Return the (x, y) coordinate for the center point of the cell that contains the specified text.  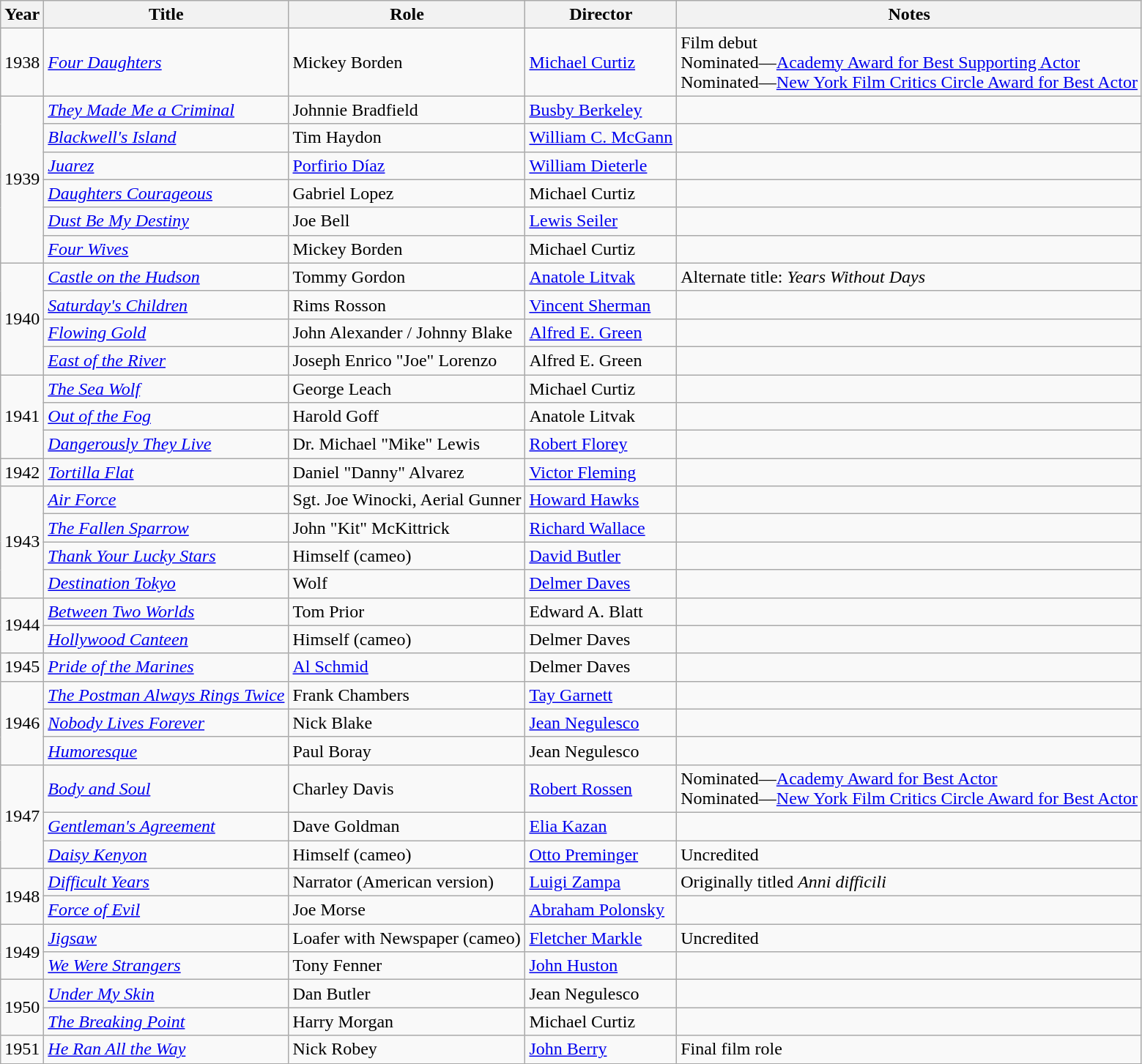
Notes (910, 15)
Tay Garnett (601, 695)
Luigi Zampa (601, 882)
Abraham Polonsky (601, 910)
Dangerously They Live (166, 444)
Vincent Sherman (601, 305)
Nominated—Academy Award for Best Actor Nominated—New York Film Critics Circle Award for Best Actor (910, 788)
Sgt. Joe Winocki, Aerial Gunner (407, 500)
1940 (22, 319)
1938 (22, 62)
Al Schmid (407, 667)
Nobody Lives Forever (166, 723)
Nick Robey (407, 1049)
1950 (22, 1008)
John Huston (601, 966)
Hollywood Canteen (166, 639)
1941 (22, 417)
Tom Prior (407, 611)
Porfirio Díaz (407, 165)
1944 (22, 625)
1947 (22, 816)
Between Two Worlds (166, 611)
Lewis Seiler (601, 221)
Nick Blake (407, 723)
We Were Strangers (166, 966)
Daisy Kenyon (166, 855)
Role (407, 15)
Joe Bell (407, 221)
Rims Rosson (407, 305)
Destination Tokyo (166, 584)
1943 (22, 542)
Jigsaw (166, 938)
The Breaking Point (166, 1022)
Narrator (American version) (407, 882)
Originally titled Anni difficili (910, 882)
Four Daughters (166, 62)
They Made Me a Criminal (166, 110)
Fletcher Markle (601, 938)
Joseph Enrico "Joe" Lorenzo (407, 360)
Daniel "Danny" Alvarez (407, 472)
John Berry (601, 1049)
Harry Morgan (407, 1022)
Out of the Fog (166, 417)
Air Force (166, 500)
Victor Fleming (601, 472)
1942 (22, 472)
Charley Davis (407, 788)
Tim Haydon (407, 138)
Frank Chambers (407, 695)
Harold Goff (407, 417)
Busby Berkeley (601, 110)
Saturday's Children (166, 305)
David Butler (601, 556)
Flowing Gold (166, 332)
Tortilla Flat (166, 472)
Force of Evil (166, 910)
Dust Be My Destiny (166, 221)
Gabriel Lopez (407, 193)
Joe Morse (407, 910)
Dan Butler (407, 994)
Elia Kazan (601, 826)
The Fallen Sparrow (166, 528)
The Sea Wolf (166, 389)
Loafer with Newspaper (cameo) (407, 938)
Johnnie Bradfield (407, 110)
John "Kit" McKittrick (407, 528)
Final film role (910, 1049)
1949 (22, 952)
Pride of the Marines (166, 667)
Robert Rossen (601, 788)
Edward A. Blatt (601, 611)
1951 (22, 1049)
Dave Goldman (407, 826)
Gentleman's Agreement (166, 826)
Alternate title: Years Without Days (910, 277)
Body and Soul (166, 788)
John Alexander / Johnny Blake (407, 332)
1948 (22, 896)
1939 (22, 179)
Blackwell's Island (166, 138)
Thank Your Lucky Stars (166, 556)
The Postman Always Rings Twice (166, 695)
Howard Hawks (601, 500)
Wolf (407, 584)
Otto Preminger (601, 855)
William C. McGann (601, 138)
Title (166, 15)
He Ran All the Way (166, 1049)
Richard Wallace (601, 528)
Juarez (166, 165)
Humoresque (166, 751)
Under My Skin (166, 994)
Dr. Michael "Mike" Lewis (407, 444)
East of the River (166, 360)
Year (22, 15)
George Leach (407, 389)
Daughters Courageous (166, 193)
1946 (22, 723)
Robert Florey (601, 444)
1945 (22, 667)
Castle on the Hudson (166, 277)
William Dieterle (601, 165)
Tony Fenner (407, 966)
Four Wives (166, 249)
Tommy Gordon (407, 277)
Director (601, 15)
Difficult Years (166, 882)
Film debut Nominated—Academy Award for Best Supporting Actor Nominated—New York Film Critics Circle Award for Best Actor (910, 62)
Paul Boray (407, 751)
